From the cell containing the given text, extract its center point as (x, y) coordinate. 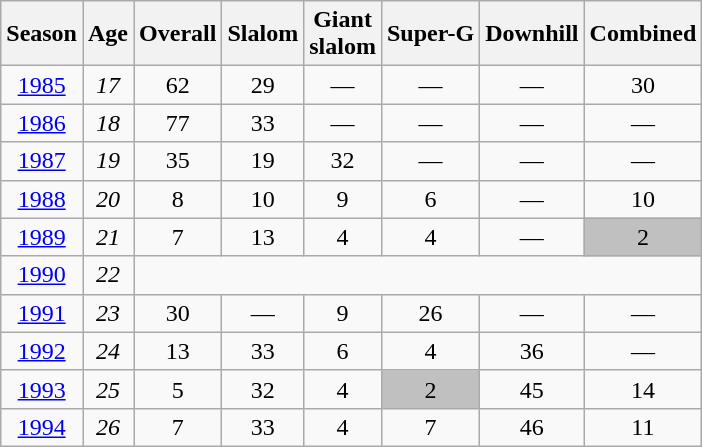
Age (108, 34)
1993 (42, 389)
77 (178, 123)
5 (178, 389)
25 (108, 389)
1989 (42, 237)
17 (108, 85)
Combined (643, 34)
1991 (42, 313)
22 (108, 275)
1985 (42, 85)
62 (178, 85)
21 (108, 237)
1992 (42, 351)
24 (108, 351)
11 (643, 427)
Downhill (532, 34)
46 (532, 427)
14 (643, 389)
1994 (42, 427)
20 (108, 199)
1987 (42, 161)
18 (108, 123)
Super-G (430, 34)
36 (532, 351)
1990 (42, 275)
45 (532, 389)
35 (178, 161)
Overall (178, 34)
8 (178, 199)
23 (108, 313)
Giantslalom (343, 34)
1988 (42, 199)
Season (42, 34)
Slalom (263, 34)
29 (263, 85)
1986 (42, 123)
